Scan for the cell matching the given text and deliver its (X, Y) coordinate at center. 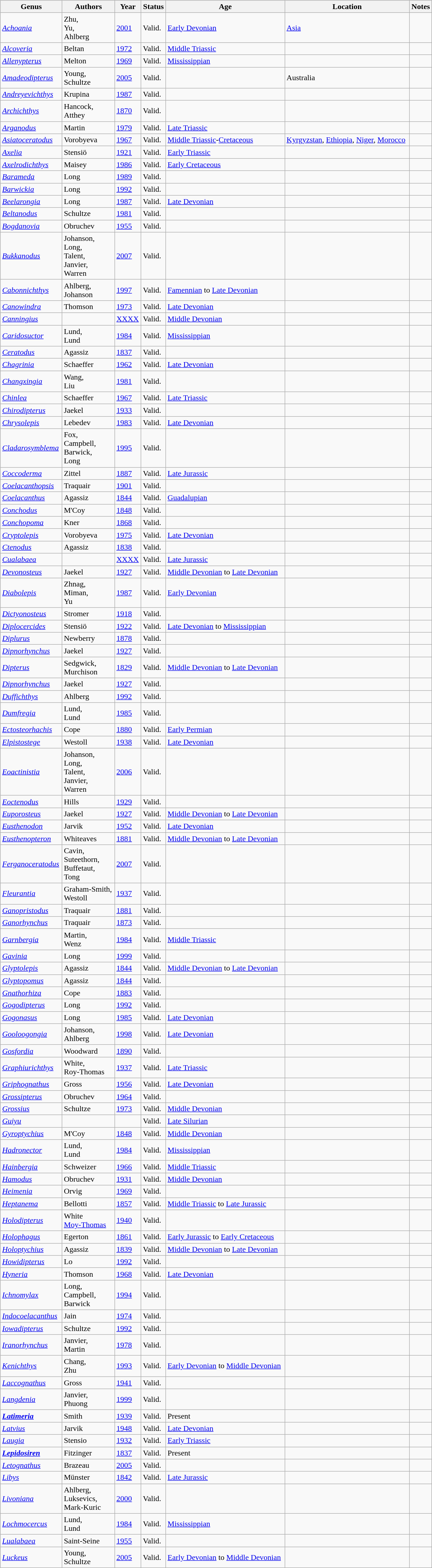
Fleurantia (31, 894)
Coelacanthopsis (31, 486)
Gogonasus (31, 1017)
Indocoelacanthus (31, 1316)
Schweizer (89, 1167)
Genus (31, 6)
Late Silurian (225, 1121)
Stensio (89, 1441)
Arganodus (31, 128)
Brazeau (89, 1465)
2006 (128, 772)
Famennian to Late Devonian (225, 290)
Newberry (89, 639)
Coelacanthus (31, 498)
Year (128, 6)
1952 (128, 826)
Cladarosymblema (31, 448)
Canningius (31, 319)
Lebedev (89, 423)
Duffichthys (31, 696)
Eusthenodon (31, 826)
Kner (89, 522)
1921 (128, 152)
1956 (128, 1084)
1887 (128, 473)
Ahlberg (89, 696)
1929 (128, 801)
Glyptopomus (31, 981)
1939 (128, 1416)
Axelia (31, 152)
Griphognathus (31, 1084)
Bukkanodus (31, 256)
Achoania (31, 27)
Lualabaea (31, 1541)
Garnbergia (31, 940)
1829 (128, 667)
2000 (128, 1498)
1868 (128, 522)
1948 (128, 1428)
Woodward (89, 1051)
Gogodipterus (31, 1005)
Orvig (89, 1191)
Early Jurassic to Early Cretaceous (225, 1237)
Martin,Wenz (89, 940)
Hamodus (31, 1179)
1890 (128, 1051)
Beltan (89, 48)
Ahlberg,Luksevics,Mark-Kuric (89, 1498)
Sedgwick,Murchison (89, 667)
Eoctenodus (31, 801)
Glyptolepis (31, 968)
1931 (128, 1179)
Elpistostege (31, 742)
Stromer (89, 614)
Graham-Smith,Westoll (89, 894)
Changxingia (31, 381)
Dipterus (31, 667)
White,Roy-Thomas (89, 1068)
Maisey (89, 165)
Grossipterus (31, 1096)
Conchopoma (31, 522)
Johanson,Ahlberg (89, 1034)
1922 (128, 626)
Barwickia (31, 189)
Westoll (89, 742)
1880 (128, 730)
Egerton (89, 1237)
1861 (128, 1237)
Early Permian (225, 730)
1972 (128, 48)
Latvius (31, 1428)
Holophagus (31, 1237)
1966 (128, 1167)
1838 (128, 547)
1878 (128, 639)
1941 (128, 1383)
Bogdanovia (31, 226)
Asiatoceratodus (31, 140)
Heptanema (31, 1204)
Guiyu (31, 1121)
Smith (89, 1416)
1997 (128, 290)
Chang,Zhu (89, 1366)
Hancock,Atthey (89, 111)
Australia (347, 78)
Ganorhynchus (31, 923)
Laugia (31, 1441)
1870 (128, 111)
1873 (128, 923)
1968 (128, 1274)
1883 (128, 993)
1932 (128, 1441)
Cryptolepis (31, 535)
Letognathus (31, 1465)
Location (347, 6)
2001 (128, 27)
1962 (128, 365)
Münster (89, 1477)
Ichnomylax (31, 1295)
Hills (89, 801)
Zhu,Yu,Ahlberg (89, 27)
1986 (128, 165)
Notes (421, 6)
Barameda (31, 177)
Luckeus (31, 1557)
Howidipterus (31, 1262)
1933 (128, 410)
1842 (128, 1477)
Ctenodus (31, 547)
Guadalupian (225, 498)
Whiteaves (89, 838)
Latimeria (31, 1416)
Chrysolepis (31, 423)
Cualabaea (31, 559)
Alcoveria (31, 48)
Cabonnichthys (31, 290)
Fitzinger (89, 1453)
1998 (128, 1034)
Janvier,Phuong (89, 1399)
Late Devonian to Mississippian (225, 626)
Lepidosiren (31, 1453)
Jain (89, 1316)
1975 (128, 535)
Long,Campbell,Barwick (89, 1295)
1994 (128, 1295)
Middle Triassic to Late Jurassic (225, 1204)
Livoniana (31, 1498)
Gnathorhiza (31, 993)
Dumfregia (31, 713)
Gooloogongia (31, 1034)
Iowadipterus (31, 1328)
Bellotti (89, 1204)
Authors (89, 6)
1995 (128, 448)
1839 (128, 1249)
Graphiurichthys (31, 1068)
Chirodipterus (31, 410)
Chinlea (31, 398)
1964 (128, 1096)
Gosfordia (31, 1051)
Wang,Liu (89, 381)
Coccoderma (31, 473)
Melton (89, 61)
Status (153, 6)
Caridosuctor (31, 336)
Asia (347, 27)
Chagrinia (31, 365)
Ectosteorhachis (31, 730)
Kenichthys (31, 1366)
1901 (128, 486)
Holodipterus (31, 1220)
Saint-Seine (89, 1541)
1989 (128, 177)
Conchodus (31, 510)
Amadeodipterus (31, 78)
1938 (128, 742)
Diplocercides (31, 626)
Hadronector (31, 1150)
Axelrodichthys (31, 165)
Zittel (89, 473)
1993 (128, 1366)
Langdenia (31, 1399)
Gyroptychius (31, 1133)
Canowindra (31, 306)
Ferganoceratodus (31, 864)
Heimenia (31, 1191)
Krupina (89, 94)
1983 (128, 423)
Hyneria (31, 1274)
Beltanodus (31, 214)
Janvier,Martin (89, 1345)
Eoactinistia (31, 772)
Ahlberg,Johanson (89, 290)
Libys (31, 1477)
Eusthenopteron (31, 838)
1857 (128, 1204)
Hainbergia (31, 1167)
Zhnag,Miman,Yu (89, 593)
WhiteMoy-Thomas (89, 1220)
Lo (89, 1262)
Middle Triassic-Cretaceous (225, 140)
Gavinia (31, 956)
Holoptychius (31, 1249)
1979 (128, 128)
Iranorhynchus (31, 1345)
Laccognathus (31, 1383)
Devonosteus (31, 572)
Diabolepis (31, 593)
Allenypterus (31, 61)
Diplurus (31, 639)
Lochmocercus (31, 1524)
Archichthys (31, 111)
Age (225, 6)
1940 (128, 1220)
Beelarongia (31, 201)
Andreyevichthys (31, 94)
Ceratodus (31, 352)
Fox,Campbell,Barwick,Long (89, 448)
Early Cretaceous (225, 165)
1974 (128, 1316)
Grossius (31, 1109)
Dictyonosteus (31, 614)
Kyrgyzstan, Ethiopia, Niger, Morocco (347, 140)
Martin (89, 128)
Euporosteus (31, 814)
1978 (128, 1345)
Cavin,Suteethorn,Buffetaut,Tong (89, 864)
1918 (128, 614)
Ganopristodus (31, 910)
